Extract the (X, Y) coordinate from the center of the cell holding the provided text.  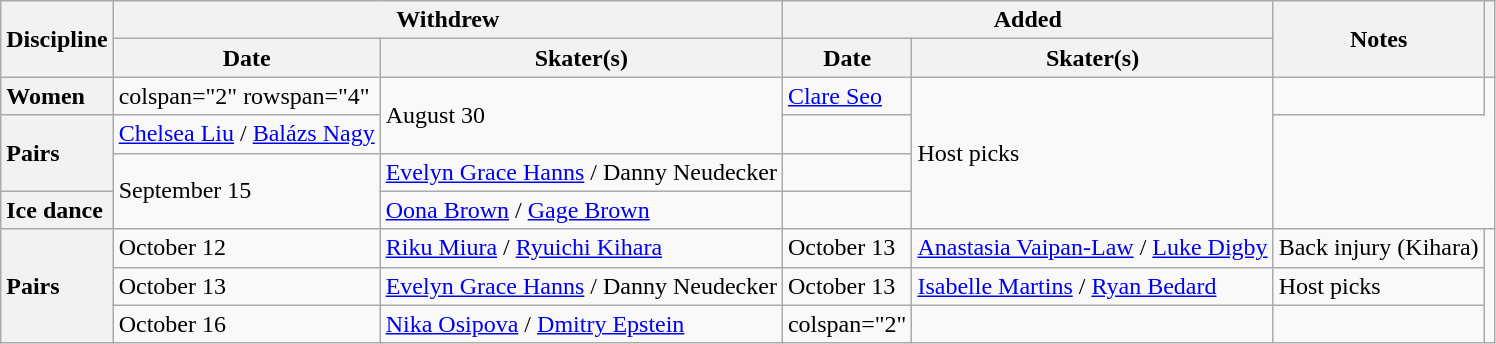
Chelsea Liu / Balázs Nagy (246, 134)
Clare Seo (847, 96)
Oona Brown / Gage Brown (581, 210)
August 30 (581, 115)
Riku Miura / Ryuichi Kihara (581, 248)
Anastasia Vaipan-Law / Luke Digby (1092, 248)
Discipline (57, 39)
Notes (1378, 39)
Nika Osipova / Dmitry Epstein (581, 324)
September 15 (246, 191)
Ice dance (57, 210)
Back injury (Kihara) (1378, 248)
colspan="2" rowspan="4" (246, 96)
October 12 (246, 248)
Withdrew (448, 20)
Isabelle Martins / Ryan Bedard (1092, 286)
colspan="2" (847, 324)
Women (57, 96)
Added (1028, 20)
October 16 (246, 324)
